Return [x, y] of the center of cell containing provided text 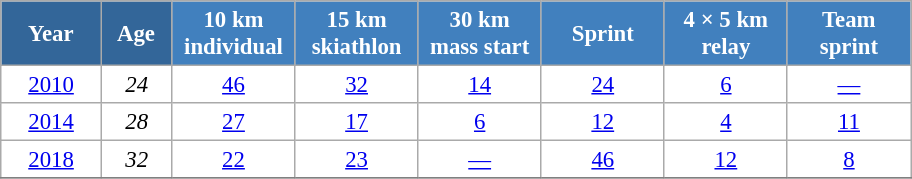
15 km skiathlon [356, 34]
2018 [52, 160]
Age [136, 34]
23 [356, 160]
Year [52, 34]
2014 [52, 122]
27 [234, 122]
8 [848, 160]
17 [356, 122]
11 [848, 122]
2010 [52, 85]
14 [480, 85]
4 [726, 122]
Sprint [602, 34]
10 km individual [234, 34]
22 [234, 160]
Team sprint [848, 34]
28 [136, 122]
30 km mass start [480, 34]
4 × 5 km relay [726, 34]
